From the cell containing the given text, extract its center point as (x, y) coordinate. 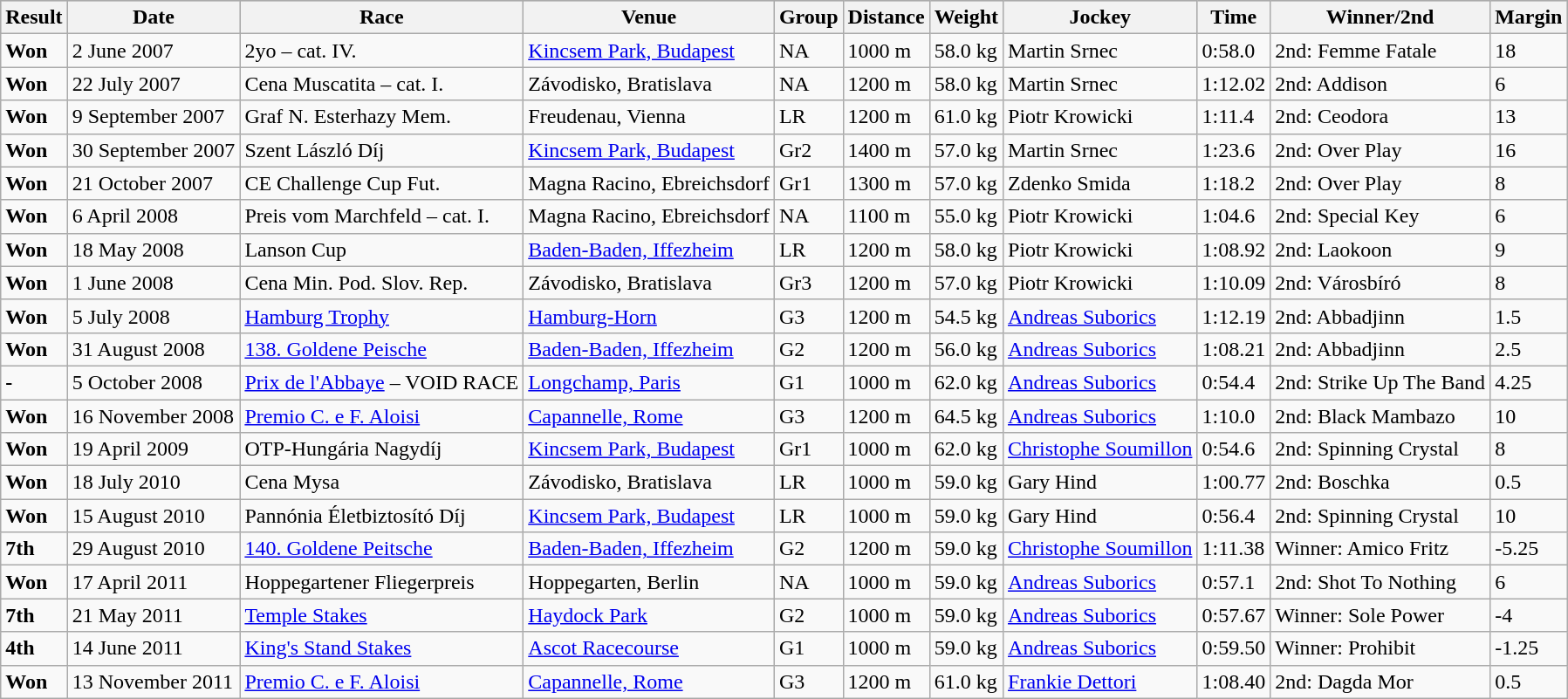
0:54.6 (1234, 449)
1400 m (887, 150)
0:54.4 (1234, 382)
OTP-Hungária Nagydíj (382, 449)
-1.25 (1529, 648)
55.0 kg (966, 216)
1:08.92 (1234, 250)
Hamburg Trophy (382, 316)
18 July 2010 (154, 483)
2nd: Addison (1380, 84)
-4 (1529, 615)
Ascot Racecourse (649, 648)
2nd: Strike Up The Band (1380, 382)
Lanson Cup (382, 250)
2nd: Városbíró (1380, 283)
2nd: Laokoon (1380, 250)
16 (1529, 150)
54.5 kg (966, 316)
1:08.21 (1234, 349)
15 August 2010 (154, 516)
29 August 2010 (154, 549)
1:10.09 (1234, 283)
21 October 2007 (154, 183)
22 July 2007 (154, 84)
1.5 (1529, 316)
31 August 2008 (154, 349)
Longchamp, Paris (649, 382)
19 April 2009 (154, 449)
6 April 2008 (154, 216)
Winner: Sole Power (1380, 615)
4.25 (1529, 382)
Cena Mysa (382, 483)
2nd: Ceodora (1380, 117)
Hoppegarten, Berlin (649, 582)
Jockey (1100, 17)
-5.25 (1529, 549)
Temple Stakes (382, 615)
Szent László Díj (382, 150)
1:11.38 (1234, 549)
Graf N. Esterhazy Mem. (382, 117)
1:23.6 (1234, 150)
2nd: Special Key (1380, 216)
9 September 2007 (154, 117)
Gr2 (808, 150)
Preis vom Marchfeld – cat. I. (382, 216)
18 May 2008 (154, 250)
30 September 2007 (154, 150)
138. Goldene Peische (382, 349)
1:12.19 (1234, 316)
56.0 kg (966, 349)
Venue (649, 17)
13 November 2011 (154, 682)
Pannónia Életbiztosító Díj (382, 516)
18 (1529, 51)
1300 m (887, 183)
King's Stand Stakes (382, 648)
0:57.1 (1234, 582)
Winner/2nd (1380, 17)
Zdenko Smida (1100, 183)
2 June 2007 (154, 51)
2yo – cat. IV. (382, 51)
Cena Min. Pod. Slov. Rep. (382, 283)
5 October 2008 (154, 382)
9 (1529, 250)
Date (154, 17)
Freudenau, Vienna (649, 117)
Race (382, 17)
Margin (1529, 17)
2.5 (1529, 349)
1:04.6 (1234, 216)
4th (34, 648)
13 (1529, 117)
1:12.02 (1234, 84)
2nd: Shot To Nothing (1380, 582)
Winner: Amico Fritz (1380, 549)
Hoppegartener Fliegerpreis (382, 582)
1:00.77 (1234, 483)
2nd: Boschka (1380, 483)
64.5 kg (966, 416)
2nd: Black Mambazo (1380, 416)
2nd: Dagda Mor (1380, 682)
Group (808, 17)
21 May 2011 (154, 615)
17 April 2011 (154, 582)
5 July 2008 (154, 316)
Hamburg-Horn (649, 316)
Prix de l'Abbaye – VOID RACE (382, 382)
1100 m (887, 216)
0:56.4 (1234, 516)
140. Goldene Peitsche (382, 549)
Winner: Prohibit (1380, 648)
Time (1234, 17)
1:10.0 (1234, 416)
1:08.40 (1234, 682)
1:18.2 (1234, 183)
2nd: Femme Fatale (1380, 51)
16 November 2008 (154, 416)
Haydock Park (649, 615)
14 June 2011 (154, 648)
Gr3 (808, 283)
Cena Muscatita – cat. I. (382, 84)
Result (34, 17)
1:11.4 (1234, 117)
Distance (887, 17)
0:57.67 (1234, 615)
1 June 2008 (154, 283)
CE Challenge Cup Fut. (382, 183)
0:58.0 (1234, 51)
Frankie Dettori (1100, 682)
Weight (966, 17)
0:59.50 (1234, 648)
- (34, 382)
